Provide the [x, y] coordinate of the cell's center where the given text is located.  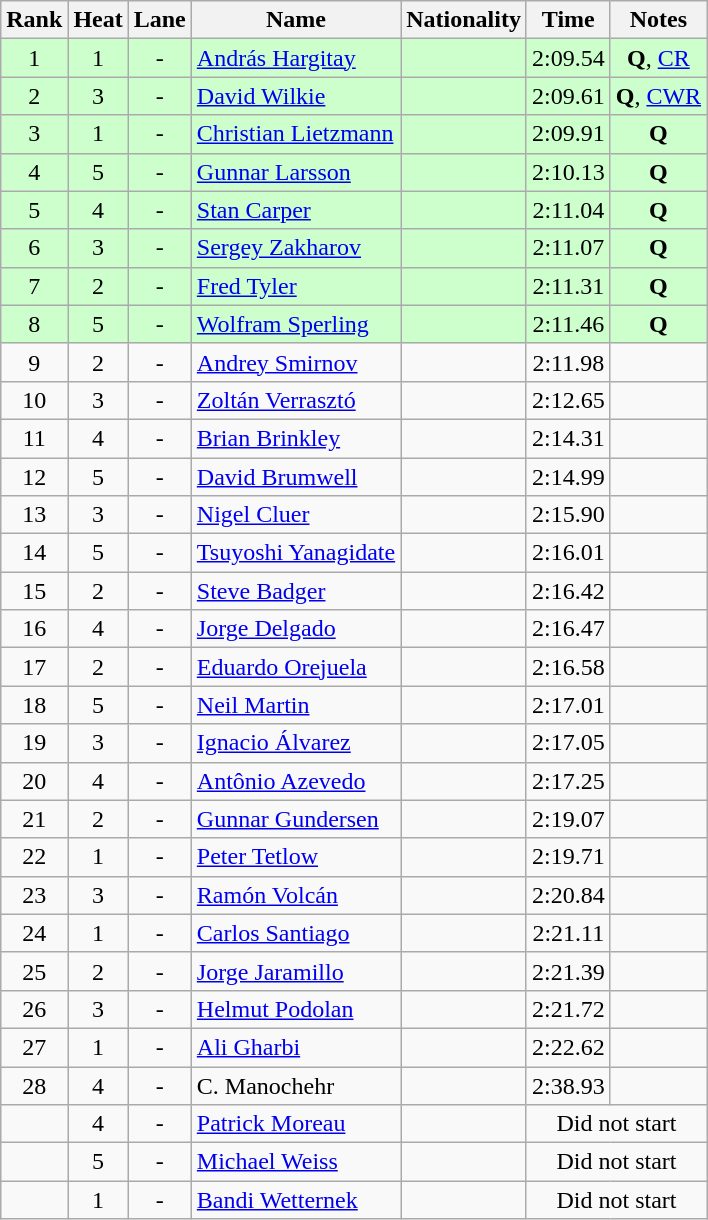
2:09.61 [568, 96]
6 [34, 248]
Wolfram Sperling [296, 324]
Nigel Cluer [296, 515]
2:09.91 [568, 134]
C. Manochehr [296, 1085]
David Brumwell [296, 477]
2:09.54 [568, 58]
7 [34, 286]
2:21.39 [568, 971]
Ali Gharbi [296, 1047]
Ignacio Álvarez [296, 743]
2:21.11 [568, 933]
10 [34, 400]
2:17.25 [568, 781]
2:12.65 [568, 400]
Brian Brinkley [296, 438]
2:21.72 [568, 1009]
Carlos Santiago [296, 933]
Nationality [464, 20]
Fred Tyler [296, 286]
9 [34, 362]
Ramón Volcán [296, 895]
25 [34, 971]
24 [34, 933]
2:38.93 [568, 1085]
8 [34, 324]
Rank [34, 20]
2:11.31 [568, 286]
12 [34, 477]
20 [34, 781]
17 [34, 667]
Eduardo Orejuela [296, 667]
28 [34, 1085]
22 [34, 857]
2:19.07 [568, 819]
2:16.58 [568, 667]
Patrick Moreau [296, 1124]
2:17.05 [568, 743]
2:14.99 [568, 477]
2:16.42 [568, 591]
Michael Weiss [296, 1162]
2:20.84 [568, 895]
Name [296, 20]
Christian Lietzmann [296, 134]
Tsuyoshi Yanagidate [296, 553]
11 [34, 438]
18 [34, 705]
Andrey Smirnov [296, 362]
16 [34, 629]
13 [34, 515]
2:10.13 [568, 172]
2:22.62 [568, 1047]
András Hargitay [296, 58]
2:11.04 [568, 210]
2:17.01 [568, 705]
26 [34, 1009]
Time [568, 20]
15 [34, 591]
Jorge Delgado [296, 629]
Steve Badger [296, 591]
Q, CR [658, 58]
Heat [98, 20]
Jorge Jaramillo [296, 971]
2:11.98 [568, 362]
Notes [658, 20]
2:16.47 [568, 629]
Zoltán Verrasztó [296, 400]
Bandi Wetternek [296, 1200]
Sergey Zakharov [296, 248]
Gunnar Larsson [296, 172]
14 [34, 553]
19 [34, 743]
2:11.07 [568, 248]
Stan Carper [296, 210]
Peter Tetlow [296, 857]
2:11.46 [568, 324]
Q, CWR [658, 96]
Neil Martin [296, 705]
2:14.31 [568, 438]
Helmut Podolan [296, 1009]
2:19.71 [568, 857]
Lane [160, 20]
Gunnar Gundersen [296, 819]
27 [34, 1047]
David Wilkie [296, 96]
23 [34, 895]
2:16.01 [568, 553]
21 [34, 819]
Antônio Azevedo [296, 781]
2:15.90 [568, 515]
